Extract the [x, y] coordinate from the center of the cell holding the provided text.  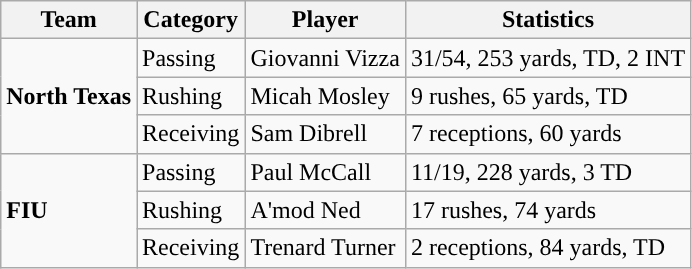
North Texas [69, 96]
Statistics [548, 20]
A'mod Ned [325, 210]
Player [325, 20]
9 rushes, 65 yards, TD [548, 96]
FIU [69, 210]
17 rushes, 74 yards [548, 210]
7 receptions, 60 yards [548, 134]
Team [69, 20]
Giovanni Vizza [325, 58]
11/19, 228 yards, 3 TD [548, 172]
31/54, 253 yards, TD, 2 INT [548, 58]
Trenard Turner [325, 248]
2 receptions, 84 yards, TD [548, 248]
Paul McCall [325, 172]
Sam Dibrell [325, 134]
Micah Mosley [325, 96]
Category [190, 20]
